Detect which cell encompasses the target text, then output its (X, Y) center coordinate. 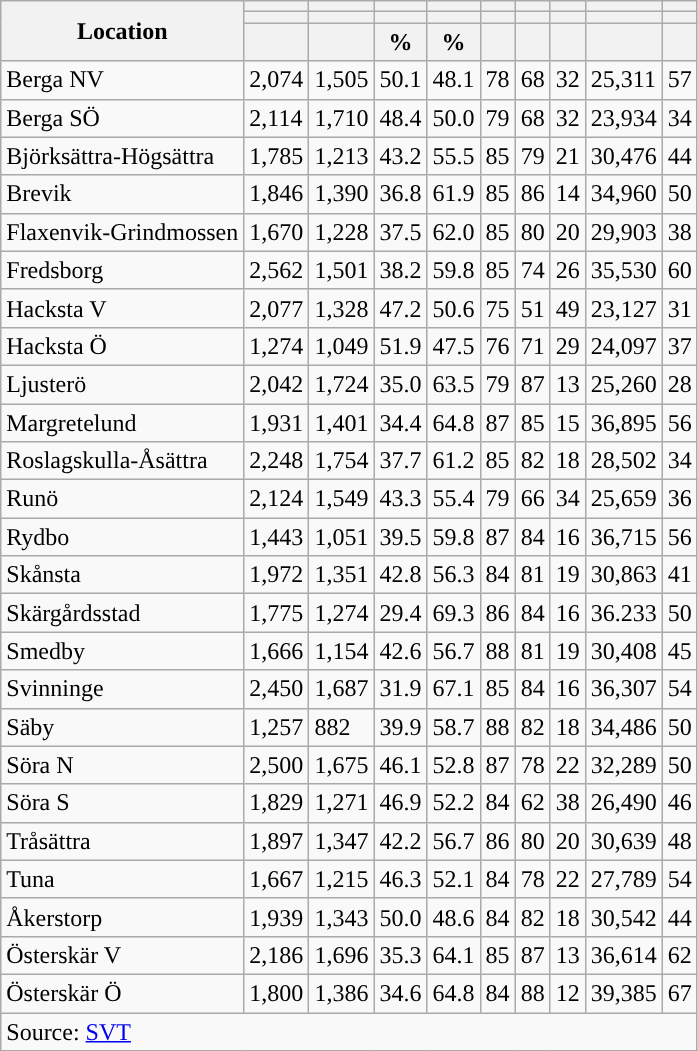
46.3 (400, 879)
882 (342, 727)
50.6 (454, 308)
67.1 (454, 689)
15 (568, 423)
Roslagskulla-Åsättra (122, 461)
27,789 (624, 879)
74 (532, 270)
1,666 (276, 651)
30,408 (624, 651)
37.5 (400, 232)
48 (680, 841)
52.2 (454, 803)
36.8 (400, 194)
2,074 (276, 80)
51.9 (400, 346)
51 (532, 308)
35.0 (400, 384)
61.2 (454, 461)
2,077 (276, 308)
36,715 (624, 537)
28 (680, 384)
34,486 (624, 727)
71 (532, 346)
37 (680, 346)
61.9 (454, 194)
Rydbo (122, 537)
1,271 (342, 803)
1,257 (276, 727)
Runö (122, 499)
2,248 (276, 461)
1,696 (342, 955)
1,501 (342, 270)
45 (680, 651)
Margretelund (122, 423)
2,450 (276, 689)
47.5 (454, 346)
39.5 (400, 537)
Säby (122, 727)
21 (568, 156)
2,500 (276, 765)
37.7 (400, 461)
1,775 (276, 613)
1,051 (342, 537)
1,785 (276, 156)
47.2 (400, 308)
1,670 (276, 232)
48.1 (454, 80)
34.4 (400, 423)
30,639 (624, 841)
1,675 (342, 765)
1,505 (342, 80)
1,754 (342, 461)
1,049 (342, 346)
76 (498, 346)
1,215 (342, 879)
69.3 (454, 613)
1,549 (342, 499)
62.0 (454, 232)
35,530 (624, 270)
36,614 (624, 955)
Skånsta (122, 575)
29 (568, 346)
30,863 (624, 575)
1,401 (342, 423)
1,724 (342, 384)
Skärgårdsstad (122, 613)
26,490 (624, 803)
56.3 (454, 575)
Hacksta V (122, 308)
55.5 (454, 156)
1,386 (342, 993)
58.7 (454, 727)
66 (532, 499)
34,960 (624, 194)
39.9 (400, 727)
Österskär V (122, 955)
48.4 (400, 118)
23,934 (624, 118)
Brevik (122, 194)
43.2 (400, 156)
42.2 (400, 841)
2,562 (276, 270)
1,328 (342, 308)
55.4 (454, 499)
26 (568, 270)
35.3 (400, 955)
36 (680, 499)
46 (680, 803)
31.9 (400, 689)
Hacksta Ö (122, 346)
32,289 (624, 765)
64.1 (454, 955)
29,903 (624, 232)
36,307 (624, 689)
2,114 (276, 118)
1,154 (342, 651)
Source: SVT (350, 1031)
1,931 (276, 423)
30,476 (624, 156)
1,667 (276, 879)
1,351 (342, 575)
31 (680, 308)
25,659 (624, 499)
48.6 (454, 917)
Location (122, 31)
50.1 (400, 80)
1,390 (342, 194)
29.4 (400, 613)
Björksättra-Högsättra (122, 156)
42.8 (400, 575)
30,542 (624, 917)
Fredsborg (122, 270)
Berga NV (122, 80)
23,127 (624, 308)
38.2 (400, 270)
1,343 (342, 917)
52.1 (454, 879)
25,311 (624, 80)
Tråsättra (122, 841)
Österskär Ö (122, 993)
67 (680, 993)
1,939 (276, 917)
25,260 (624, 384)
Söra N (122, 765)
36,895 (624, 423)
1,972 (276, 575)
1,846 (276, 194)
49 (568, 308)
2,042 (276, 384)
24,097 (624, 346)
Smedby (122, 651)
41 (680, 575)
42.6 (400, 651)
1,228 (342, 232)
39,385 (624, 993)
1,687 (342, 689)
57 (680, 80)
60 (680, 270)
1,897 (276, 841)
1,800 (276, 993)
14 (568, 194)
1,347 (342, 841)
2,186 (276, 955)
Flaxenvik-Grindmossen (122, 232)
Tuna (122, 879)
46.9 (400, 803)
Åkerstorp (122, 917)
52.8 (454, 765)
75 (498, 308)
1,443 (276, 537)
46.1 (400, 765)
Berga SÖ (122, 118)
43.3 (400, 499)
63.5 (454, 384)
12 (568, 993)
Söra S (122, 803)
Ljusterö (122, 384)
36.233 (624, 613)
Svinninge (122, 689)
2,124 (276, 499)
1,213 (342, 156)
34.6 (400, 993)
1,829 (276, 803)
1,710 (342, 118)
28,502 (624, 461)
